Extract the (X, Y) coordinate from the center of the cell holding the provided text.  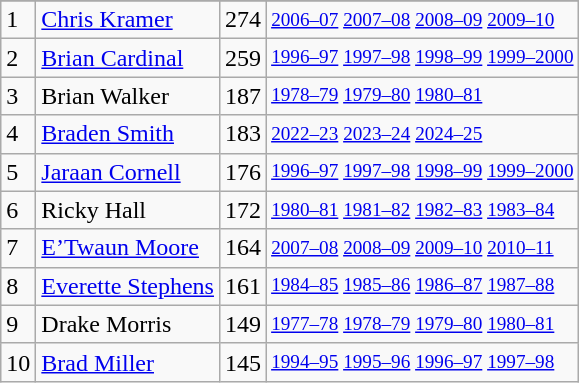
6 (18, 210)
3 (18, 96)
176 (242, 172)
1978–79 1979–80 1980–81 (423, 96)
5 (18, 172)
1994–95 1995–96 1996–97 1997–98 (423, 362)
2022–23 2023–24 2024–25 (423, 134)
Brad Miller (128, 362)
145 (242, 362)
Everette Stephens (128, 286)
187 (242, 96)
10 (18, 362)
9 (18, 324)
149 (242, 324)
Braden Smith (128, 134)
1 (18, 20)
Jaraan Cornell (128, 172)
2 (18, 58)
Ricky Hall (128, 210)
172 (242, 210)
4 (18, 134)
1977–78 1978–79 1979–80 1980–81 (423, 324)
Brian Walker (128, 96)
164 (242, 248)
259 (242, 58)
2006–07 2007–08 2008–09 2009–10 (423, 20)
274 (242, 20)
Chris Kramer (128, 20)
7 (18, 248)
1980–81 1981–82 1982–83 1983–84 (423, 210)
E’Twaun Moore (128, 248)
183 (242, 134)
Brian Cardinal (128, 58)
2007–08 2008–09 2009–10 2010–11 (423, 248)
1984–85 1985–86 1986–87 1987–88 (423, 286)
Drake Morris (128, 324)
8 (18, 286)
161 (242, 286)
